Extract the [x, y] coordinate from the center of the cell holding the provided text.  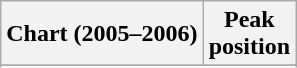
Peakposition [249, 34]
Chart (2005–2006) [102, 34]
